Search for the cell housing the specified text and yield its [X, Y] center coordinate. 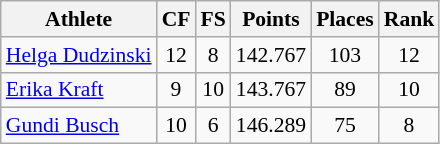
75 [345, 126]
FS [212, 19]
89 [345, 90]
142.767 [271, 55]
Gundi Busch [79, 126]
Rank [410, 19]
6 [212, 126]
146.289 [271, 126]
CF [176, 19]
Places [345, 19]
103 [345, 55]
Erika Kraft [79, 90]
Helga Dudzinski [79, 55]
143.767 [271, 90]
Athlete [79, 19]
Points [271, 19]
9 [176, 90]
